Scan for the cell matching the given text and deliver its (x, y) coordinate at center. 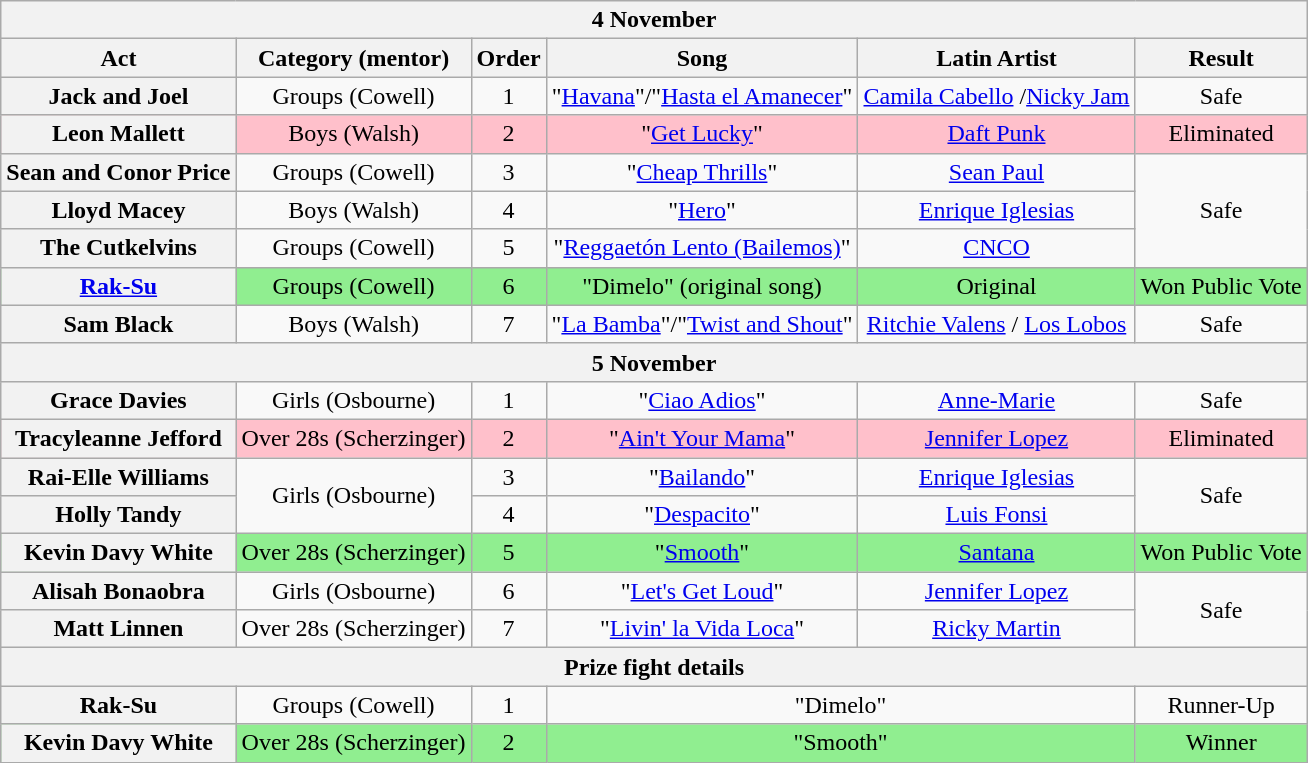
"La Bamba"/"Twist and Shout" (702, 324)
"Cheap Thrills" (702, 172)
Runner-Up (1221, 705)
"Havana"/"Hasta el Amanecer" (702, 96)
"Get Lucky" (702, 134)
"Ain't Your Mama" (702, 438)
Daft Punk (996, 134)
Original (996, 286)
Category (mentor) (354, 58)
Prize fight details (654, 667)
Ritchie Valens / Los Lobos (996, 324)
Matt Linnen (118, 629)
Luis Fonsi (996, 515)
Santana (996, 553)
Sean Paul (996, 172)
Lloyd Macey (118, 210)
"Reggaetón Lento (Bailemos)" (702, 248)
"Dimelo" (original song) (702, 286)
Tracyleanne Jefford (118, 438)
Grace Davies (118, 400)
"Dimelo" (840, 705)
Result (1221, 58)
"Ciao Adios" (702, 400)
Song (702, 58)
"Let's Get Loud" (702, 591)
Act (118, 58)
Winner (1221, 743)
4 November (654, 20)
CNCO (996, 248)
Ricky Martin (996, 629)
Jack and Joel (118, 96)
Alisah Bonaobra (118, 591)
Holly Tandy (118, 515)
Order (508, 58)
"Livin' la Vida Loca" (702, 629)
Sam Black (118, 324)
Leon Mallett (118, 134)
5 November (654, 362)
"Despacito" (702, 515)
The Cutkelvins (118, 248)
Anne-Marie (996, 400)
"Bailando" (702, 477)
Camila Cabello /Nicky Jam (996, 96)
"Hero" (702, 210)
Rai-Elle Williams (118, 477)
Latin Artist (996, 58)
Sean and Conor Price (118, 172)
